Search for the cell housing the specified text and yield its (X, Y) center coordinate. 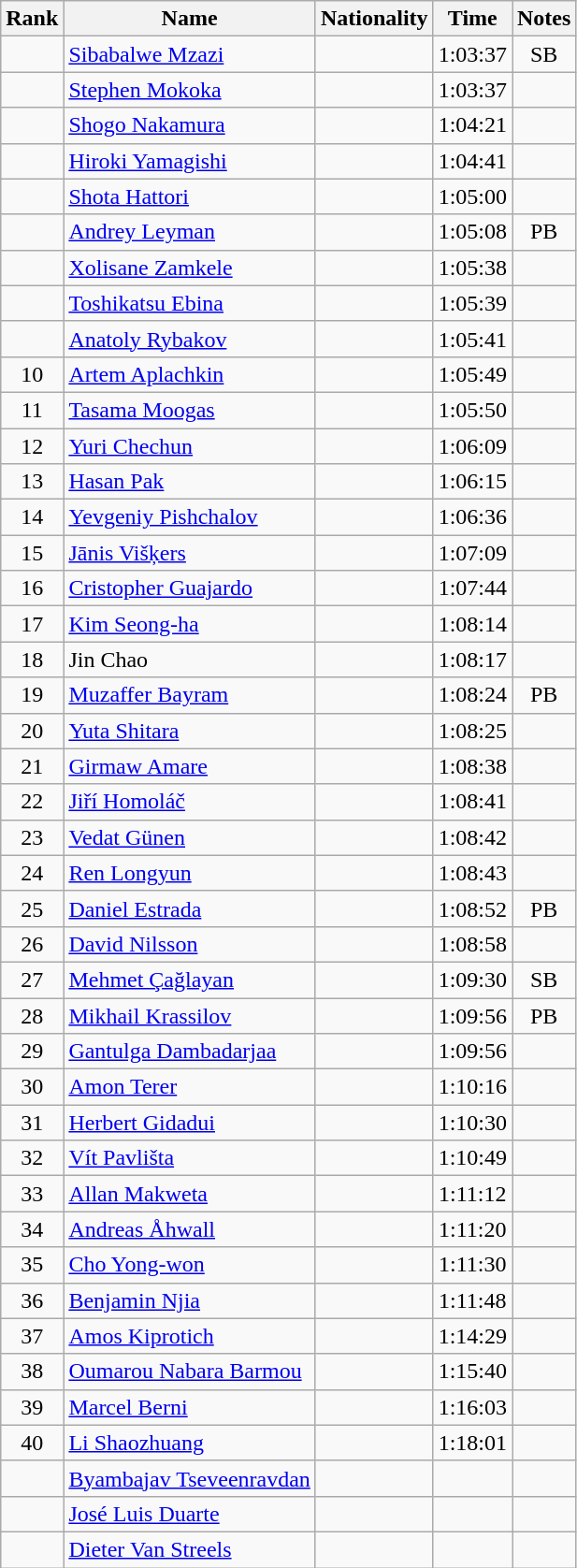
Allan Makweta (190, 1194)
38 (32, 1372)
11 (32, 410)
1:10:49 (472, 1158)
1:08:58 (472, 944)
Hiroki Yamagishi (190, 161)
17 (32, 624)
Name (190, 19)
Xolisane Zamkele (190, 268)
Benjamin Njia (190, 1300)
Hasan Pak (190, 482)
1:10:16 (472, 1087)
1:16:03 (472, 1407)
1:08:43 (472, 873)
28 (32, 1015)
Yuta Shitara (190, 731)
1:08:25 (472, 731)
13 (32, 482)
1:06:15 (472, 482)
Notes (544, 19)
Ren Longyun (190, 873)
29 (32, 1052)
Kim Seong-ha (190, 624)
1:08:42 (472, 837)
Tasama Moogas (190, 410)
1:05:08 (472, 232)
27 (32, 980)
15 (32, 553)
1:05:39 (472, 303)
1:04:41 (472, 161)
Mehmet Çağlayan (190, 980)
35 (32, 1265)
1:08:41 (472, 802)
Muzaffer Bayram (190, 695)
24 (32, 873)
Shogo Nakamura (190, 125)
40 (32, 1443)
Daniel Estrada (190, 908)
1:05:49 (472, 374)
Andreas Åhwall (190, 1229)
1:11:30 (472, 1265)
34 (32, 1229)
1:09:30 (472, 980)
1:08:24 (472, 695)
1:05:41 (472, 339)
1:08:17 (472, 660)
Yuri Chechun (190, 446)
Oumarou Nabara Barmou (190, 1372)
Cho Yong-won (190, 1265)
Vedat Günen (190, 837)
16 (32, 588)
25 (32, 908)
23 (32, 837)
1:05:00 (472, 196)
Jānis Višķers (190, 553)
1:11:12 (472, 1194)
31 (32, 1123)
Shota Hattori (190, 196)
26 (32, 944)
1:08:14 (472, 624)
14 (32, 517)
Time (472, 19)
Yevgeniy Pishchalov (190, 517)
1:05:38 (472, 268)
30 (32, 1087)
Nationality (374, 19)
37 (32, 1336)
12 (32, 446)
Herbert Gidadui (190, 1123)
Jin Chao (190, 660)
David Nilsson (190, 944)
Li Shaozhuang (190, 1443)
1:06:36 (472, 517)
Sibabalwe Mzazi (190, 54)
Mikhail Krassilov (190, 1015)
1:11:48 (472, 1300)
10 (32, 374)
Dieter Van Streels (190, 1549)
1:08:52 (472, 908)
1:07:44 (472, 588)
Anatoly Rybakov (190, 339)
39 (32, 1407)
36 (32, 1300)
Marcel Berni (190, 1407)
1:10:30 (472, 1123)
Gantulga Dambadarjaa (190, 1052)
1:15:40 (472, 1372)
1:11:20 (472, 1229)
32 (32, 1158)
1:18:01 (472, 1443)
1:07:09 (472, 553)
Rank (32, 19)
18 (32, 660)
Artem Aplachkin (190, 374)
20 (32, 731)
1:06:09 (472, 446)
19 (32, 695)
Byambajav Tseveenravdan (190, 1478)
Toshikatsu Ebina (190, 303)
1:04:21 (472, 125)
1:08:38 (472, 766)
22 (32, 802)
21 (32, 766)
Andrey Leyman (190, 232)
Vít Pavlišta (190, 1158)
1:05:50 (472, 410)
1:14:29 (472, 1336)
Girmaw Amare (190, 766)
Amos Kiprotich (190, 1336)
Amon Terer (190, 1087)
José Luis Duarte (190, 1514)
Jiří Homoláč (190, 802)
Stephen Mokoka (190, 90)
33 (32, 1194)
Cristopher Guajardo (190, 588)
